Search for the cell housing the specified text and yield its (X, Y) center coordinate. 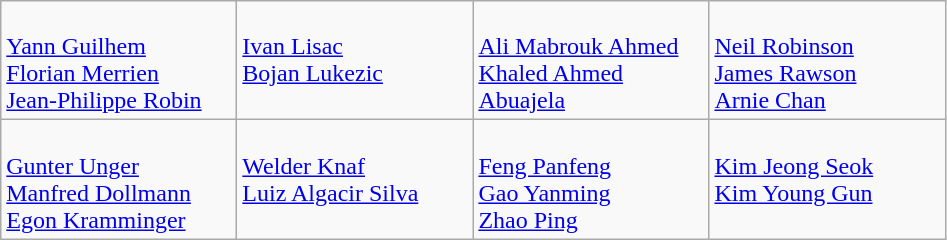
Welder KnafLuiz Algacir Silva (355, 180)
Yann GuilhemFlorian MerrienJean-Philippe Robin (119, 60)
Neil RobinsonJames RawsonArnie Chan (827, 60)
Ivan LisacBojan Lukezic (355, 60)
Feng PanfengGao YanmingZhao Ping (591, 180)
Ali Mabrouk AhmedKhaled Ahmed Abuajela (591, 60)
Gunter UngerManfred DollmannEgon Kramminger (119, 180)
Kim Jeong SeokKim Young Gun (827, 180)
